Extract the (x, y) coordinate from the center of the cell holding the provided text.  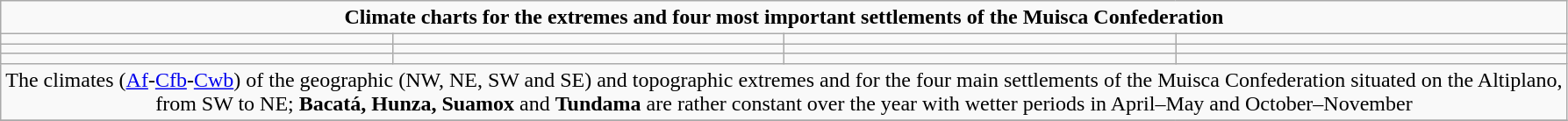
Climate charts for the extremes and four most important settlements of the Muisca Confederation (784, 18)
